For the text-containing cell, return its midpoint in [x, y] coordinate format. 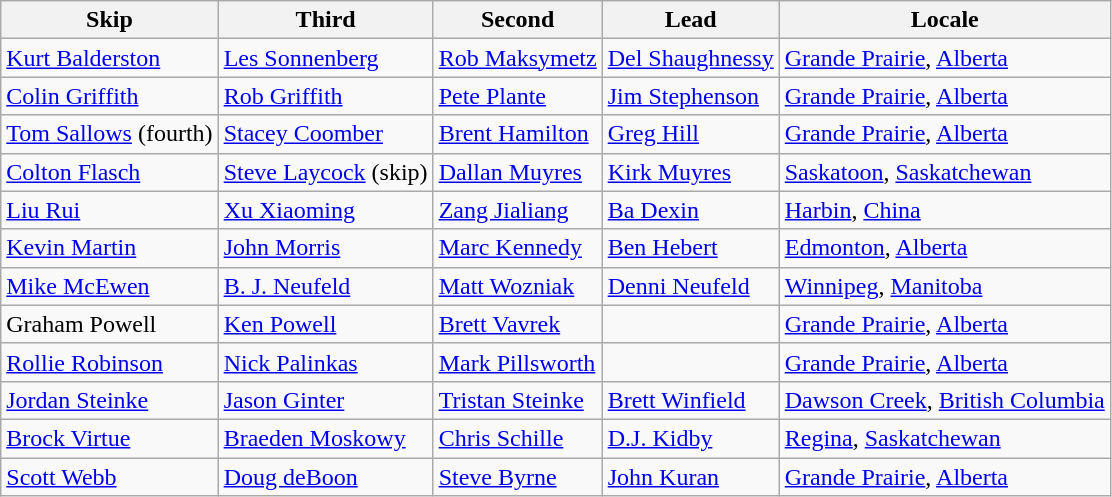
Ben Hebert [690, 248]
Jason Ginter [326, 400]
Xu Xiaoming [326, 210]
Brett Winfield [690, 400]
Graham Powell [110, 324]
Regina, Saskatchewan [944, 438]
Locale [944, 20]
Denni Neufeld [690, 286]
Nick Palinkas [326, 362]
Steve Byrne [518, 477]
Tom Sallows (fourth) [110, 134]
Kurt Balderston [110, 58]
Steve Laycock (skip) [326, 172]
Mike McEwen [110, 286]
Jordan Steinke [110, 400]
Skip [110, 20]
Second [518, 20]
Dawson Creek, British Columbia [944, 400]
Brett Vavrek [518, 324]
B. J. Neufeld [326, 286]
Colton Flasch [110, 172]
Brock Virtue [110, 438]
Winnipeg, Manitoba [944, 286]
Rob Maksymetz [518, 58]
Third [326, 20]
Chris Schille [518, 438]
Stacey Coomber [326, 134]
Pete Plante [518, 96]
Doug deBoon [326, 477]
Mark Pillsworth [518, 362]
Jim Stephenson [690, 96]
Kevin Martin [110, 248]
Kirk Muyres [690, 172]
Brent Hamilton [518, 134]
Scott Webb [110, 477]
Ken Powell [326, 324]
Marc Kennedy [518, 248]
Rollie Robinson [110, 362]
Ba Dexin [690, 210]
Les Sonnenberg [326, 58]
Harbin, China [944, 210]
Greg Hill [690, 134]
Matt Wozniak [518, 286]
Braeden Moskowy [326, 438]
John Morris [326, 248]
Tristan Steinke [518, 400]
John Kuran [690, 477]
Rob Griffith [326, 96]
Del Shaughnessy [690, 58]
Liu Rui [110, 210]
Colin Griffith [110, 96]
D.J. Kidby [690, 438]
Edmonton, Alberta [944, 248]
Zang Jialiang [518, 210]
Lead [690, 20]
Dallan Muyres [518, 172]
Saskatoon, Saskatchewan [944, 172]
